Return (x, y) of the center of cell containing provided text 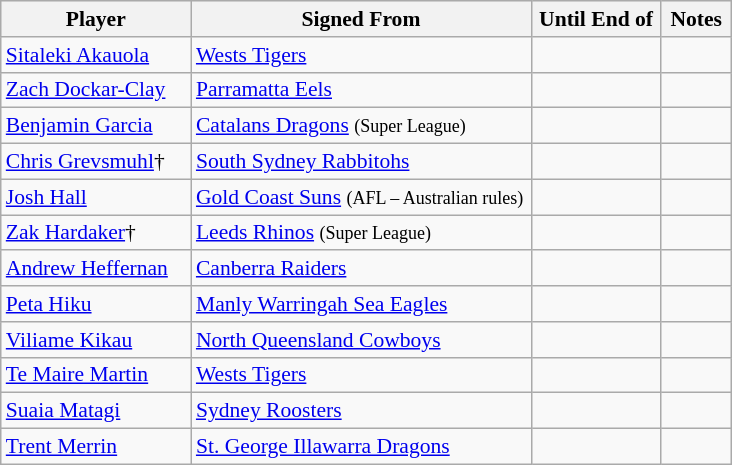
Andrew Heffernan (96, 269)
Leeds Rhinos (Super League) (361, 233)
Benjamin Garcia (96, 126)
Peta Hiku (96, 304)
Canberra Raiders (361, 269)
Te Maire Martin (96, 375)
Trent Merrin (96, 447)
North Queensland Cowboys (361, 340)
Catalans Dragons (Super League) (361, 126)
Viliame Kikau (96, 340)
Signed From (361, 19)
South Sydney Rabbitohs (361, 162)
Josh Hall (96, 197)
Chris Grevsmuhl† (96, 162)
Zak Hardaker† (96, 233)
Parramatta Eels (361, 90)
Until End of (596, 19)
Player (96, 19)
Sydney Roosters (361, 411)
Notes (696, 19)
St. George Illawarra Dragons (361, 447)
Sitaleki Akauola (96, 55)
Manly Warringah Sea Eagles (361, 304)
Gold Coast Suns (AFL – Australian rules) (361, 197)
Suaia Matagi (96, 411)
Zach Dockar-Clay (96, 90)
